Determine the [X, Y] coordinate at the center of the cell enclosing the given text.  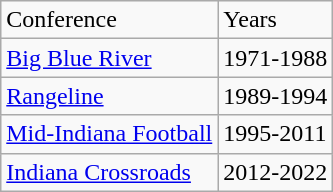
Conference [110, 20]
Big Blue River [110, 58]
Rangeline [110, 96]
2012-2022 [276, 172]
1995-2011 [276, 134]
1971-1988 [276, 58]
Indiana Crossroads [110, 172]
Mid-Indiana Football [110, 134]
1989-1994 [276, 96]
Years [276, 20]
